Capture the cell that displays the provided text and extract its [X, Y] central coordinate. 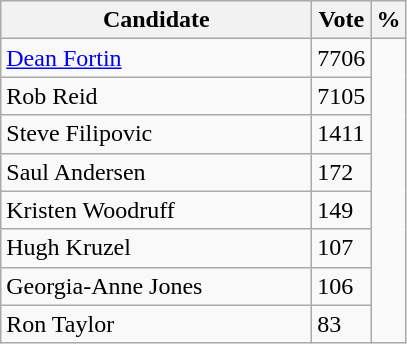
107 [342, 248]
Candidate [156, 20]
7706 [342, 58]
7105 [342, 96]
Dean Fortin [156, 58]
Georgia-Anne Jones [156, 286]
% [388, 20]
106 [342, 286]
172 [342, 172]
Saul Andersen [156, 172]
1411 [342, 134]
Steve Filipovic [156, 134]
Kristen Woodruff [156, 210]
Ron Taylor [156, 324]
83 [342, 324]
Rob Reid [156, 96]
149 [342, 210]
Hugh Kruzel [156, 248]
Vote [342, 20]
